Search for the cell housing the specified text and yield its (x, y) center coordinate. 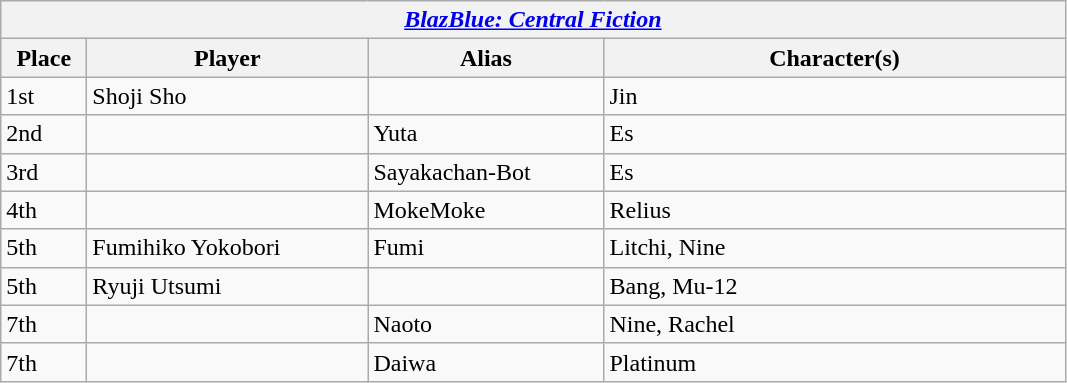
3rd (44, 172)
Naoto (486, 324)
Bang, Mu-12 (834, 286)
Litchi, Nine (834, 248)
4th (44, 210)
Fumi (486, 248)
MokeMoke (486, 210)
Yuta (486, 134)
Jin (834, 96)
Relius (834, 210)
Daiwa (486, 362)
BlazBlue: Central Fiction (533, 20)
Shoji Sho (228, 96)
Fumihiko Yokobori (228, 248)
Character(s) (834, 58)
Place (44, 58)
Ryuji Utsumi (228, 286)
Platinum (834, 362)
2nd (44, 134)
Sayakachan-Bot (486, 172)
Player (228, 58)
Nine, Rachel (834, 324)
1st (44, 96)
Alias (486, 58)
